Extract the (X, Y) coordinate from the center of the cell holding the provided text.  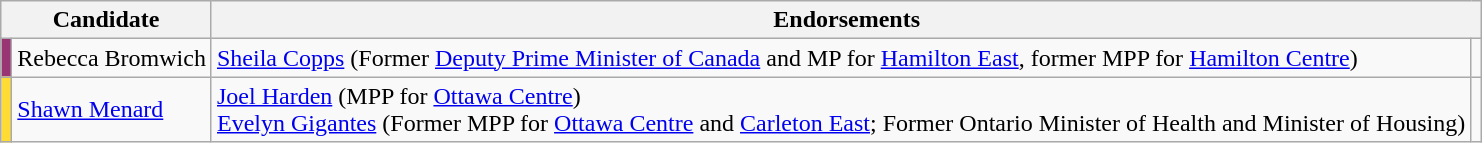
Rebecca Bromwich (112, 58)
Endorsements (846, 20)
Sheila Copps (Former Deputy Prime Minister of Canada and MP for Hamilton East, former MPP for Hamilton Centre) (840, 58)
Candidate (106, 20)
Shawn Menard (112, 110)
